Locate the cell with the specified text and output its (x, y) center coordinate. 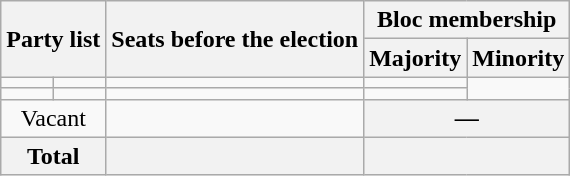
Minority (518, 58)
Total (54, 156)
— (467, 118)
Vacant (54, 118)
Majority (416, 58)
Seats before the election (235, 39)
Party list (54, 39)
Bloc membership (467, 20)
